Pinpoint the cell where the given text exists, returning its [X, Y] midpoint coordinate. 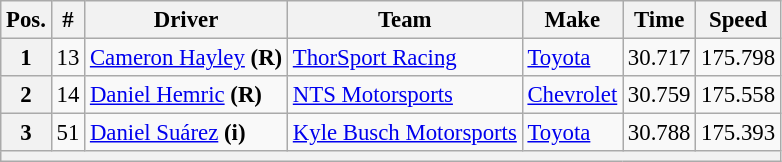
14 [68, 95]
Speed [738, 20]
Kyle Busch Motorsports [406, 133]
30.788 [660, 133]
Time [660, 20]
51 [68, 133]
Chevrolet [572, 95]
175.393 [738, 133]
30.717 [660, 58]
# [68, 20]
175.798 [738, 58]
ThorSport Racing [406, 58]
2 [26, 95]
Daniel Hemric (R) [186, 95]
30.759 [660, 95]
Team [406, 20]
Driver [186, 20]
Make [572, 20]
Cameron Hayley (R) [186, 58]
13 [68, 58]
3 [26, 133]
1 [26, 58]
175.558 [738, 95]
NTS Motorsports [406, 95]
Pos. [26, 20]
Daniel Suárez (i) [186, 133]
